From the cell containing the given text, extract its center point as [X, Y] coordinate. 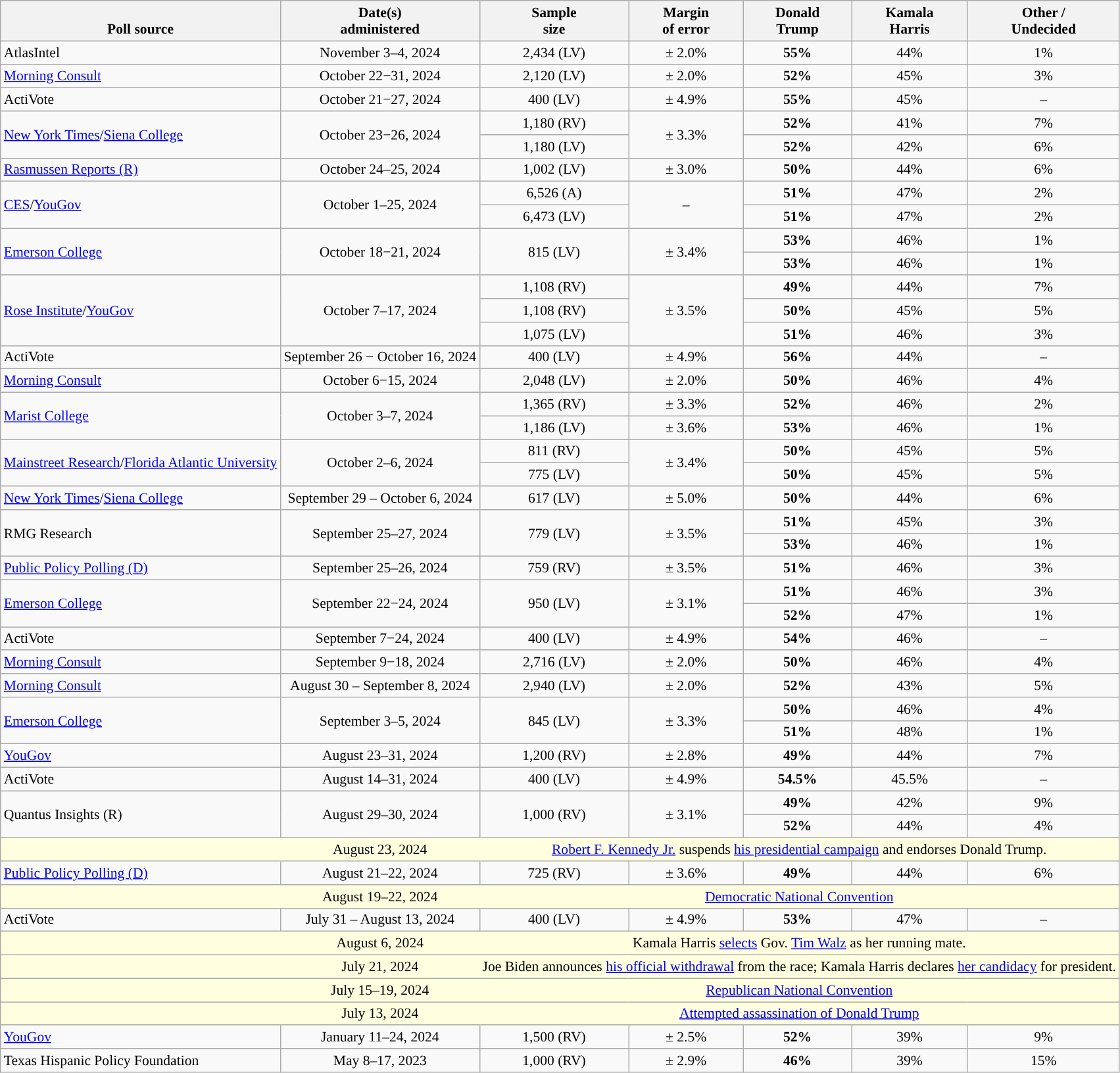
January 11–24, 2024 [380, 1037]
October 1–25, 2024 [380, 205]
Attempted assassination of Donald Trump [800, 1014]
48% [910, 732]
45.5% [910, 780]
August 6, 2024 [380, 943]
October 21−27, 2024 [380, 100]
DonaldTrump [797, 21]
October 6−15, 2024 [380, 381]
1,180 (RV) [554, 123]
Marginof error [687, 21]
Marist College [141, 416]
Other /Undecided [1043, 21]
2,120 (LV) [554, 76]
September 25–27, 2024 [380, 533]
2,434 (LV) [554, 53]
Robert F. Kennedy Jr. suspends his presidential campaign and endorses Donald Trump. [800, 850]
1,365 (RV) [554, 405]
September 9−18, 2024 [380, 662]
43% [910, 686]
± 2.5% [687, 1037]
Quantus Insights (R) [141, 814]
Mainstreet Research/Florida Atlantic University [141, 463]
Democratic National Convention [800, 897]
725 (RV) [554, 873]
56% [797, 357]
September 7−24, 2024 [380, 639]
August 14–31, 2024 [380, 780]
811 (RV) [554, 451]
October 2–6, 2024 [380, 463]
1,186 (LV) [554, 428]
6,473 (LV) [554, 217]
950 (LV) [554, 604]
41% [910, 123]
CES/YouGov [141, 205]
± 2.8% [687, 756]
AtlasIntel [141, 53]
RMG Research [141, 533]
54.5% [797, 780]
October 7–17, 2024 [380, 311]
± 3.0% [687, 170]
October 24–25, 2024 [380, 170]
845 (LV) [554, 721]
July 13, 2024 [380, 1014]
15% [1043, 1061]
September 29 – October 6, 2024 [380, 498]
54% [797, 639]
Date(s)administered [380, 21]
October 18−21, 2024 [380, 251]
2,716 (LV) [554, 662]
779 (LV) [554, 533]
Kamala Harris selects Gov. Tim Walz as her running mate. [800, 943]
November 3–4, 2024 [380, 53]
August 30 – September 8, 2024 [380, 686]
July 31 – August 13, 2024 [380, 920]
Texas Hispanic Policy Foundation [141, 1061]
617 (LV) [554, 498]
1,075 (LV) [554, 334]
Joe Biden announces his official withdrawal from the race; Kamala Harris declares her candidacy for president. [800, 967]
1,200 (RV) [554, 756]
September 25–26, 2024 [380, 568]
KamalaHarris [910, 21]
August 23, 2024 [380, 850]
July 21, 2024 [380, 967]
6,526 (A) [554, 193]
September 26 − October 16, 2024 [380, 357]
Poll source [141, 21]
1,500 (RV) [554, 1037]
Rose Institute/YouGov [141, 311]
1,180 (LV) [554, 147]
815 (LV) [554, 251]
October 23−26, 2024 [380, 134]
± 5.0% [687, 498]
September 3–5, 2024 [380, 721]
August 29–30, 2024 [380, 814]
Republican National Convention [800, 990]
August 23–31, 2024 [380, 756]
October 3–7, 2024 [380, 416]
± 2.9% [687, 1061]
October 22−31, 2024 [380, 76]
759 (RV) [554, 568]
1,002 (LV) [554, 170]
Rasmussen Reports (R) [141, 170]
May 8–17, 2023 [380, 1061]
September 22−24, 2024 [380, 604]
775 (LV) [554, 475]
July 15–19, 2024 [380, 990]
August 19–22, 2024 [380, 897]
August 21–22, 2024 [380, 873]
Samplesize [554, 21]
2,940 (LV) [554, 686]
2,048 (LV) [554, 381]
